Detect which cell encompasses the target text, then output its [x, y] center coordinate. 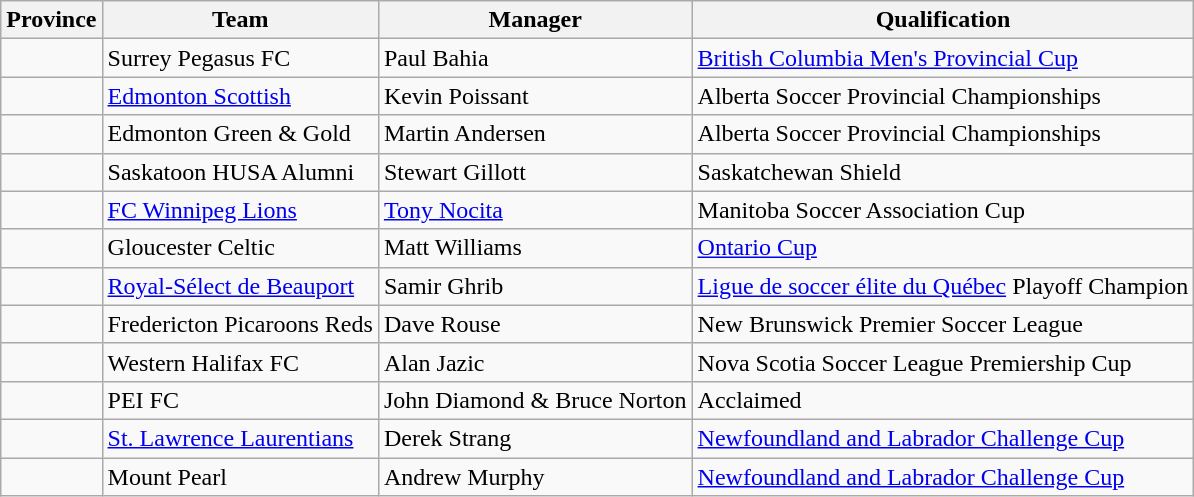
Royal-Sélect de Beauport [240, 286]
Saskatchewan Shield [943, 172]
Mount Pearl [240, 477]
John Diamond & Bruce Norton [535, 400]
New Brunswick Premier Soccer League [943, 324]
St. Lawrence Laurentians [240, 438]
Paul Bahia [535, 58]
FC Winnipeg Lions [240, 210]
Team [240, 20]
Gloucester Celtic [240, 248]
Samir Ghrib [535, 286]
Qualification [943, 20]
Manager [535, 20]
Acclaimed [943, 400]
Alan Jazic [535, 362]
Ligue de soccer élite du Québec Playoff Champion [943, 286]
Fredericton Picaroons Reds [240, 324]
Saskatoon HUSA Alumni [240, 172]
Dave Rouse [535, 324]
Edmonton Green & Gold [240, 134]
Surrey Pegasus FC [240, 58]
Martin Andersen [535, 134]
Kevin Poissant [535, 96]
Edmonton Scottish [240, 96]
Tony Nocita [535, 210]
Matt Williams [535, 248]
Ontario Cup [943, 248]
PEI FC [240, 400]
British Columbia Men's Provincial Cup [943, 58]
Derek Strang [535, 438]
Nova Scotia Soccer League Premiership Cup [943, 362]
Manitoba Soccer Association Cup [943, 210]
Stewart Gillott [535, 172]
Western Halifax FC [240, 362]
Province [52, 20]
Andrew Murphy [535, 477]
